Return the (X, Y) coordinate for the center point of the cell that contains the specified text.  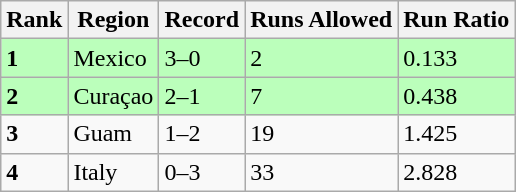
3 (34, 134)
Runs Allowed (322, 20)
1.425 (456, 134)
Curaçao (114, 96)
1–2 (202, 134)
Region (114, 20)
4 (34, 172)
1 (34, 58)
3–0 (202, 58)
33 (322, 172)
0.133 (456, 58)
0–3 (202, 172)
Mexico (114, 58)
Run Ratio (456, 20)
2.828 (456, 172)
7 (322, 96)
19 (322, 134)
Italy (114, 172)
Record (202, 20)
Rank (34, 20)
Guam (114, 134)
0.438 (456, 96)
2–1 (202, 96)
